Locate the cell with the specified text and output its [x, y] center coordinate. 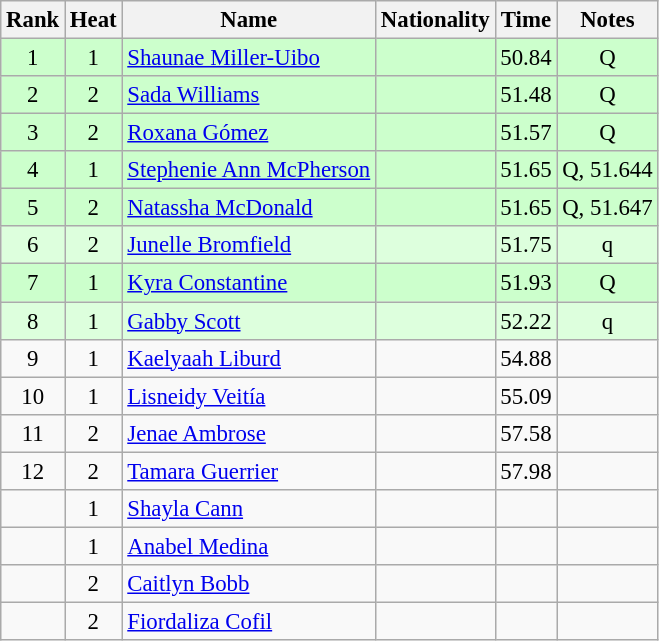
51.48 [526, 95]
11 [33, 433]
Natassha McDonald [249, 208]
51.93 [526, 283]
50.84 [526, 58]
Anabel Medina [249, 546]
Jenae Ambrose [249, 433]
57.98 [526, 471]
51.57 [526, 133]
Time [526, 20]
4 [33, 170]
54.88 [526, 358]
Fiordaliza Cofil [249, 621]
Tamara Guerrier [249, 471]
Q, 51.644 [608, 170]
10 [33, 396]
Kyra Constantine [249, 283]
5 [33, 208]
Junelle Bromfield [249, 245]
8 [33, 321]
7 [33, 283]
Name [249, 20]
Roxana Gómez [249, 133]
12 [33, 471]
Lisneidy Veitía [249, 396]
6 [33, 245]
Gabby Scott [249, 321]
57.58 [526, 433]
Shaunae Miller-Uibo [249, 58]
Kaelyaah Liburd [249, 358]
Q, 51.647 [608, 208]
Caitlyn Bobb [249, 584]
51.75 [526, 245]
Sada Williams [249, 95]
9 [33, 358]
3 [33, 133]
Stephenie Ann McPherson [249, 170]
Rank [33, 20]
Shayla Cann [249, 509]
52.22 [526, 321]
55.09 [526, 396]
Heat [94, 20]
Nationality [436, 20]
Notes [608, 20]
